Return the [X, Y] coordinate for the center point of the cell that contains the specified text.  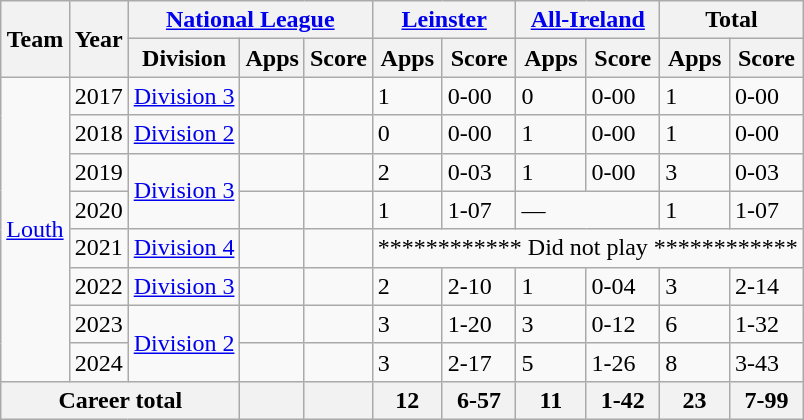
6-57 [479, 400]
2019 [98, 172]
1-42 [623, 400]
All-Ireland [588, 20]
1-26 [623, 362]
National League [250, 20]
Total [732, 20]
2024 [98, 362]
2020 [98, 210]
2021 [98, 248]
0-04 [623, 286]
Division [184, 58]
Year [98, 39]
2-17 [479, 362]
Louth [35, 229]
Career total [120, 400]
12 [407, 400]
2022 [98, 286]
1-32 [767, 324]
Division 4 [184, 248]
2-10 [479, 286]
Team [35, 39]
2-14 [767, 286]
11 [551, 400]
Leinster [444, 20]
1-20 [479, 324]
— [588, 210]
6 [695, 324]
2017 [98, 96]
************ Did not play ************ [588, 248]
23 [695, 400]
2023 [98, 324]
7-99 [767, 400]
2018 [98, 134]
0-12 [623, 324]
5 [551, 362]
8 [695, 362]
3-43 [767, 362]
